Extract the [x, y] coordinate from the center of the cell holding the provided text.  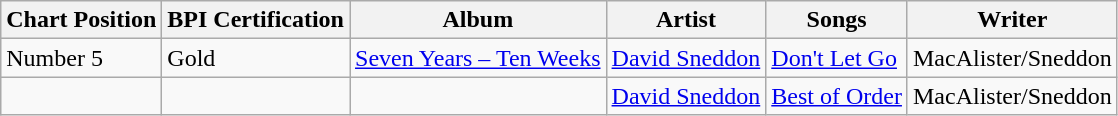
Gold [256, 58]
BPI Certification [256, 20]
Songs [837, 20]
Don't Let Go [837, 58]
Best of Order [837, 96]
Number 5 [82, 58]
Album [478, 20]
Chart Position [82, 20]
Writer [1012, 20]
Artist [686, 20]
Seven Years – Ten Weeks [478, 58]
